Capture the cell that displays the provided text and extract its [X, Y] central coordinate. 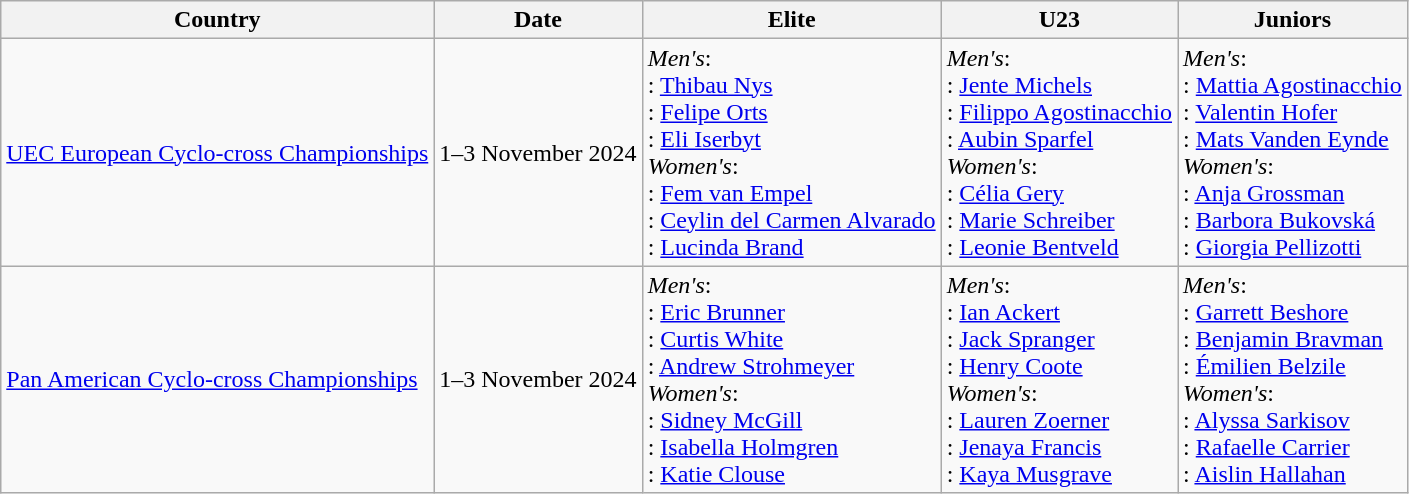
Men's:: Mattia Agostinacchio: Valentin Hofer: Mats Vanden EyndeWomen's:: Anja Grossman: Barbora Bukovská: Giorgia Pellizotti [1293, 152]
Date [538, 20]
Country [218, 20]
Pan American Cyclo-cross Championships [218, 380]
Men's:: Thibau Nys: Felipe Orts: Eli IserbytWomen's:: Fem van Empel: Ceylin del Carmen Alvarado: Lucinda Brand [792, 152]
Men's:: Garrett Beshore: Benjamin Bravman: Émilien BelzileWomen's:: Alyssa Sarkisov: Rafaelle Carrier: Aislin Hallahan [1293, 380]
Elite [792, 20]
Men's:: Ian Ackert: Jack Spranger: Henry CooteWomen's:: Lauren Zoerner: Jenaya Francis: Kaya Musgrave [1059, 380]
UEC European Cyclo-cross Championships [218, 152]
U23 [1059, 20]
Men's:: Jente Michels: Filippo Agostinacchio: Aubin SparfelWomen's:: Célia Gery: Marie Schreiber: Leonie Bentveld [1059, 152]
Men's:: Eric Brunner: Curtis White: Andrew StrohmeyerWomen's:: Sidney McGill: Isabella Holmgren: Katie Clouse [792, 380]
Juniors [1293, 20]
